Pinpoint the cell where the given text exists, returning its (x, y) midpoint coordinate. 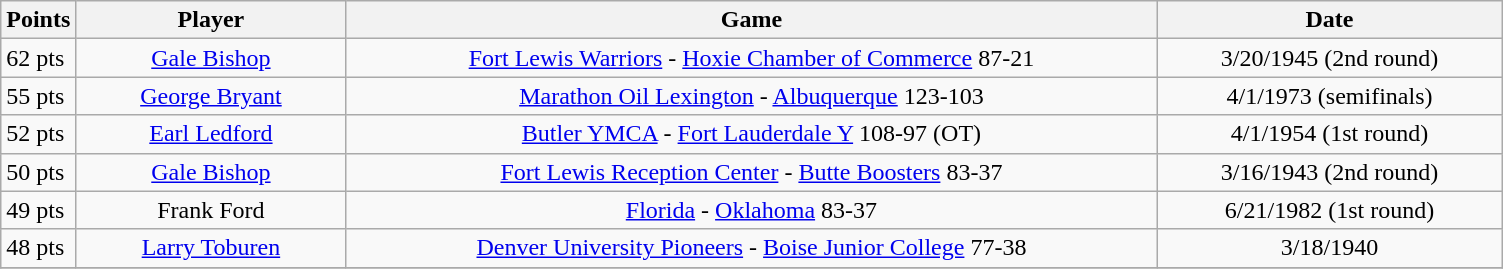
Date (1330, 20)
55 pts (38, 96)
Player (211, 20)
49 pts (38, 210)
Fort Lewis Reception Center - Butte Boosters 83-37 (752, 172)
4/1/1954 (1st round) (1330, 134)
Points (38, 20)
George Bryant (211, 96)
Game (752, 20)
Earl Ledford (211, 134)
48 pts (38, 248)
62 pts (38, 58)
52 pts (38, 134)
3/18/1940 (1330, 248)
Butler YMCA - Fort Lauderdale Y 108-97 (OT) (752, 134)
Frank Ford (211, 210)
3/20/1945 (2nd round) (1330, 58)
4/1/1973 (semifinals) (1330, 96)
Larry Toburen (211, 248)
6/21/1982 (1st round) (1330, 210)
Marathon Oil Lexington - Albuquerque 123-103 (752, 96)
50 pts (38, 172)
3/16/1943 (2nd round) (1330, 172)
Denver University Pioneers - Boise Junior College 77-38 (752, 248)
Florida - Oklahoma 83-37 (752, 210)
Fort Lewis Warriors - Hoxie Chamber of Commerce 87-21 (752, 58)
